Detect which cell encompasses the target text, then output its [X, Y] center coordinate. 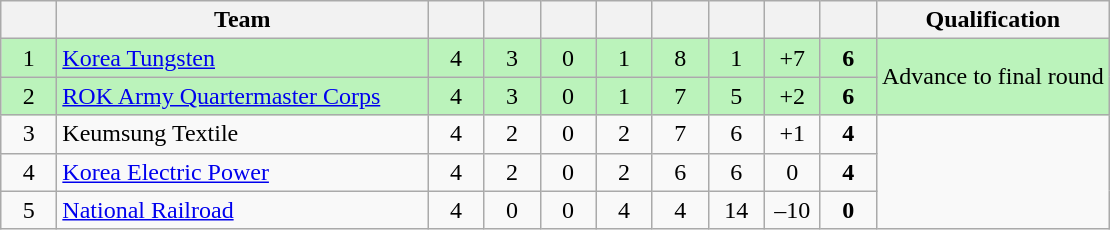
Korea Electric Power [242, 172]
Qualification [992, 20]
+1 [792, 134]
Advance to final round [992, 77]
+2 [792, 96]
National Railroad [242, 210]
Keumsung Textile [242, 134]
–10 [792, 210]
ROK Army Quartermaster Corps [242, 96]
Korea Tungsten [242, 58]
Team [242, 20]
+7 [792, 58]
8 [680, 58]
14 [736, 210]
